Find where the given text appears and provide that cell's center as (X, Y) coordinate. 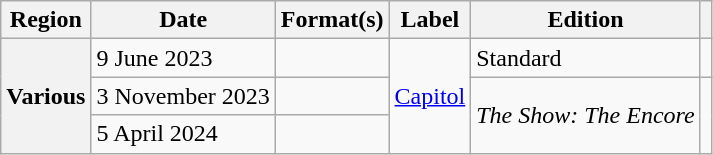
Standard (586, 58)
Various (46, 96)
Date (183, 20)
Region (46, 20)
Format(s) (332, 20)
5 April 2024 (183, 134)
Edition (586, 20)
9 June 2023 (183, 58)
Label (430, 20)
Capitol (430, 96)
3 November 2023 (183, 96)
The Show: The Encore (586, 115)
